Return [X, Y] of the center of cell containing provided text 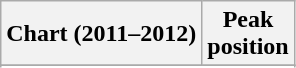
Chart (2011–2012) [102, 34]
Peakposition [248, 34]
